Return the (x, y) coordinate for the center point of the cell that contains the specified text.  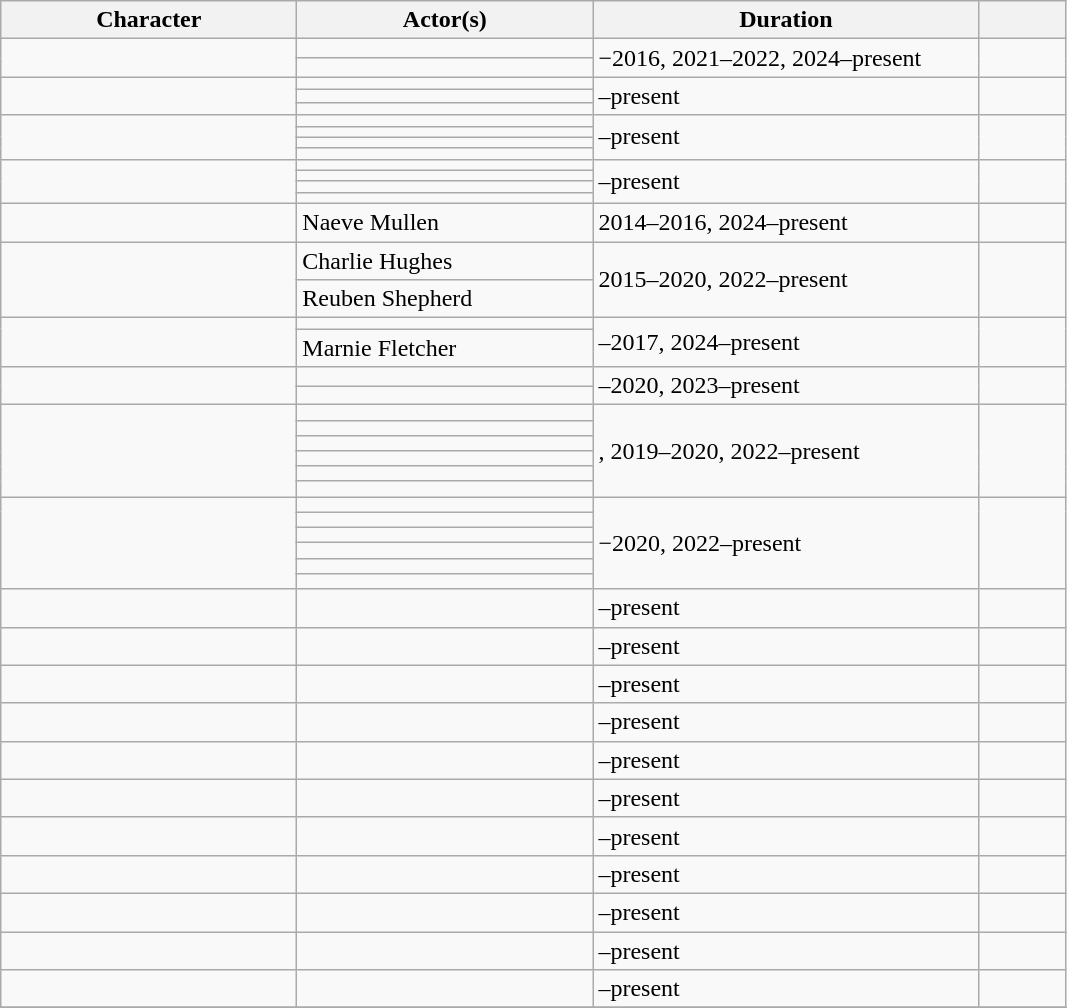
2015–2020, 2022–present (786, 280)
Naeve Mullen (445, 222)
–2017, 2024–present (786, 342)
Duration (786, 20)
2014–2016, 2024–present (786, 222)
−2020, 2022–present (786, 543)
−2016, 2021–2022, 2024–present (786, 58)
Character (149, 20)
–2020, 2023–present (786, 386)
, 2019–2020, 2022–present (786, 451)
Actor(s) (445, 20)
Reuben Shepherd (445, 299)
Marnie Fletcher (445, 348)
Charlie Hughes (445, 261)
